Find where the given text appears and provide that cell's center as [X, Y] coordinate. 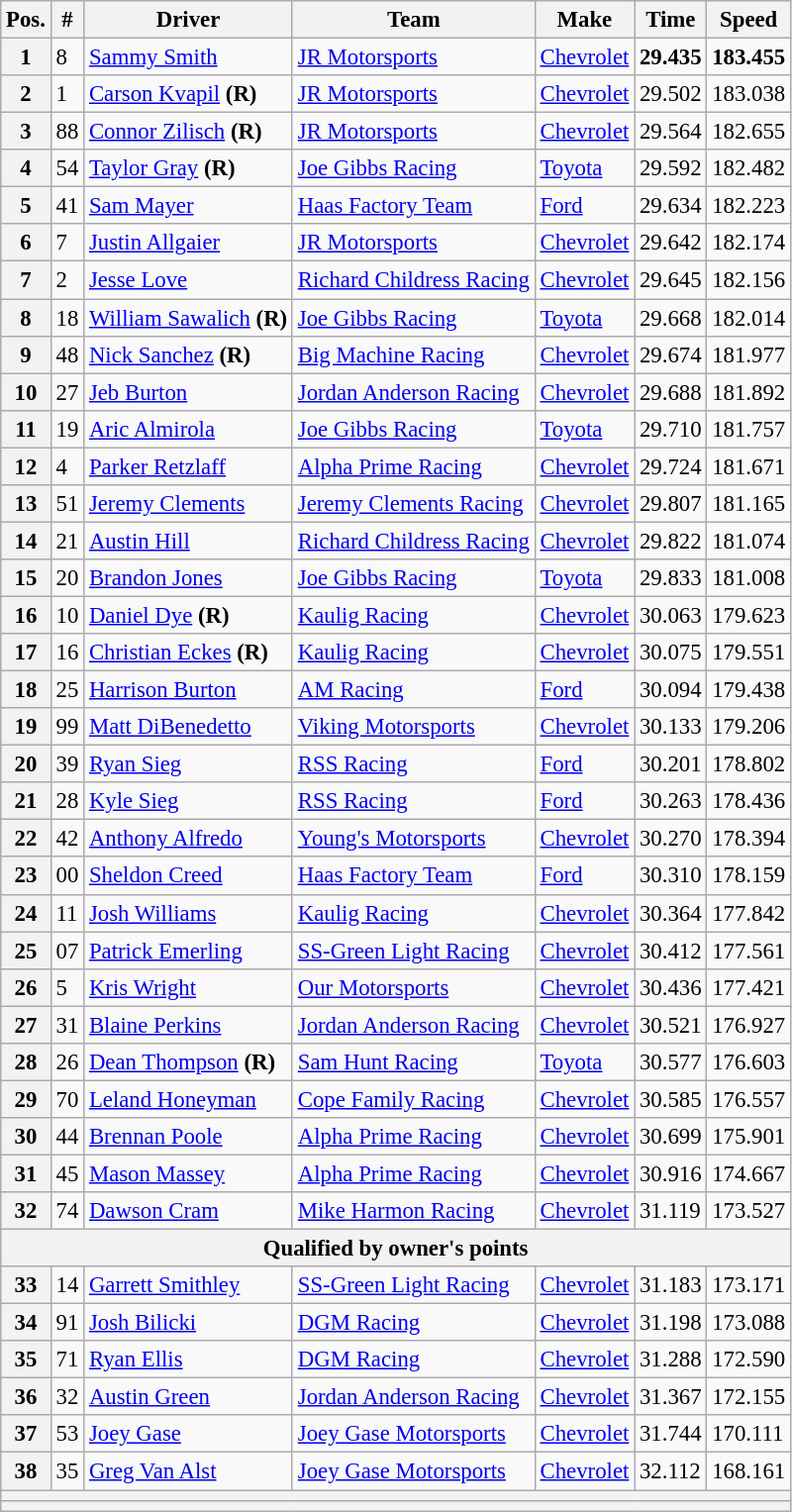
29.564 [671, 132]
30.436 [671, 987]
74 [67, 1211]
Make [584, 20]
177.561 [748, 951]
38 [26, 1471]
183.038 [748, 94]
30.075 [671, 653]
176.603 [748, 1062]
6 [26, 243]
30.201 [671, 764]
30.063 [671, 615]
Leland Honeyman [188, 1099]
99 [67, 727]
30.270 [671, 839]
177.842 [748, 913]
29.822 [671, 541]
15 [26, 578]
Ryan Ellis [188, 1360]
53 [67, 1435]
173.088 [748, 1323]
Brennan Poole [188, 1137]
# [67, 20]
182.655 [748, 132]
30.263 [671, 801]
182.482 [748, 168]
181.757 [748, 429]
Austin Green [188, 1397]
45 [67, 1173]
54 [67, 168]
Speed [748, 20]
29.668 [671, 318]
181.892 [748, 392]
44 [67, 1137]
30.585 [671, 1099]
41 [67, 206]
Josh Williams [188, 913]
Qualified by owner's points [396, 1249]
30.412 [671, 951]
Joey Gase [188, 1435]
Blaine Perkins [188, 1025]
Sammy Smith [188, 57]
30.310 [671, 876]
176.927 [748, 1025]
07 [67, 951]
178.802 [748, 764]
Cope Family Racing [414, 1099]
173.527 [748, 1211]
Ryan Sieg [188, 764]
181.165 [748, 504]
Kyle Sieg [188, 801]
175.901 [748, 1137]
178.394 [748, 839]
29.642 [671, 243]
29.710 [671, 429]
Dean Thompson (R) [188, 1062]
172.155 [748, 1397]
29 [26, 1099]
181.074 [748, 541]
176.557 [748, 1099]
31.288 [671, 1360]
Our Motorsports [414, 987]
Austin Hill [188, 541]
29.833 [671, 578]
Jeb Burton [188, 392]
Team [414, 20]
183.455 [748, 57]
12 [26, 466]
Aric Almirola [188, 429]
31.119 [671, 1211]
172.590 [748, 1360]
Dawson Cram [188, 1211]
17 [26, 653]
Mike Harmon Racing [414, 1211]
31.744 [671, 1435]
29.502 [671, 94]
Taylor Gray (R) [188, 168]
179.438 [748, 690]
34 [26, 1323]
30.364 [671, 913]
9 [26, 354]
182.174 [748, 243]
31.198 [671, 1323]
Anthony Alfredo [188, 839]
Jesse Love [188, 280]
181.671 [748, 466]
88 [67, 132]
173.171 [748, 1285]
Pos. [26, 20]
Christian Eckes (R) [188, 653]
Greg Van Alst [188, 1471]
Nick Sanchez (R) [188, 354]
39 [67, 764]
00 [67, 876]
Jeremy Clements [188, 504]
29.688 [671, 392]
181.977 [748, 354]
Matt DiBenedetto [188, 727]
Carson Kvapil (R) [188, 94]
182.014 [748, 318]
48 [67, 354]
29.807 [671, 504]
William Sawalich (R) [188, 318]
13 [26, 504]
29.634 [671, 206]
170.111 [748, 1435]
Jeremy Clements Racing [414, 504]
178.436 [748, 801]
Mason Massey [188, 1173]
182.223 [748, 206]
179.206 [748, 727]
Sam Mayer [188, 206]
182.156 [748, 280]
37 [26, 1435]
168.161 [748, 1471]
30 [26, 1137]
36 [26, 1397]
181.008 [748, 578]
29.592 [671, 168]
51 [67, 504]
30.916 [671, 1173]
29.645 [671, 280]
32.112 [671, 1471]
30.133 [671, 727]
174.667 [748, 1173]
33 [26, 1285]
Connor Zilisch (R) [188, 132]
29.724 [671, 466]
42 [67, 839]
Patrick Emerling [188, 951]
29.674 [671, 354]
AM Racing [414, 690]
22 [26, 839]
Sam Hunt Racing [414, 1062]
Brandon Jones [188, 578]
23 [26, 876]
Young's Motorsports [414, 839]
Viking Motorsports [414, 727]
Big Machine Racing [414, 354]
31.367 [671, 1397]
Sheldon Creed [188, 876]
179.551 [748, 653]
Daniel Dye (R) [188, 615]
Time [671, 20]
Harrison Burton [188, 690]
30.577 [671, 1062]
24 [26, 913]
29.435 [671, 57]
179.623 [748, 615]
Josh Bilicki [188, 1323]
Parker Retzlaff [188, 466]
91 [67, 1323]
30.094 [671, 690]
70 [67, 1099]
Justin Allgaier [188, 243]
30.521 [671, 1025]
71 [67, 1360]
Driver [188, 20]
Garrett Smithley [188, 1285]
3 [26, 132]
31.183 [671, 1285]
177.421 [748, 987]
30.699 [671, 1137]
178.159 [748, 876]
Kris Wright [188, 987]
